Search for the cell housing the specified text and yield its (X, Y) center coordinate. 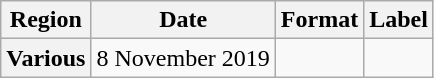
Label (399, 20)
Format (319, 20)
8 November 2019 (183, 58)
Region (46, 20)
Various (46, 58)
Date (183, 20)
